Return the [x, y] coordinate for the center point of the cell that contains the specified text.  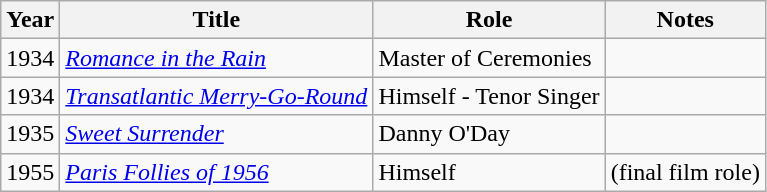
1955 [30, 172]
Notes [685, 20]
Master of Ceremonies [489, 58]
Himself [489, 172]
Paris Follies of 1956 [216, 172]
Sweet Surrender [216, 134]
(final film role) [685, 172]
1935 [30, 134]
Title [216, 20]
Year [30, 20]
Danny O'Day [489, 134]
Transatlantic Merry-Go-Round [216, 96]
Romance in the Rain [216, 58]
Role [489, 20]
Himself - Tenor Singer [489, 96]
